Detect which cell encompasses the target text, then output its [X, Y] center coordinate. 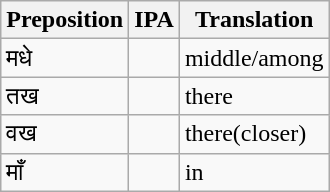
Preposition [65, 20]
middle/among [254, 58]
IPA [154, 20]
तख [65, 96]
माँ [65, 172]
Translation [254, 20]
in [254, 172]
there(closer) [254, 134]
मधे [65, 58]
वख [65, 134]
there [254, 96]
